Return the (X, Y) coordinate for the center point of the cell that contains the specified text.  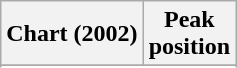
Chart (2002) (72, 34)
Peakposition (189, 34)
